Output the [x, y] coordinate of the center of the cell containing the given text.  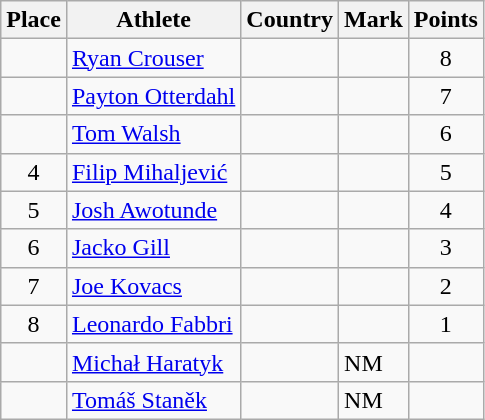
Leonardo Fabbri [153, 324]
Mark [374, 20]
Joe Kovacs [153, 286]
Jacko Gill [153, 248]
1 [446, 324]
Tom Walsh [153, 134]
Country [290, 20]
2 [446, 286]
Payton Otterdahl [153, 96]
Ryan Crouser [153, 58]
Filip Mihaljević [153, 172]
3 [446, 248]
Michał Haratyk [153, 362]
Josh Awotunde [153, 210]
Tomáš Staněk [153, 400]
Points [446, 20]
Athlete [153, 20]
Place [34, 20]
